Find where the given text appears and provide that cell's center as (X, Y) coordinate. 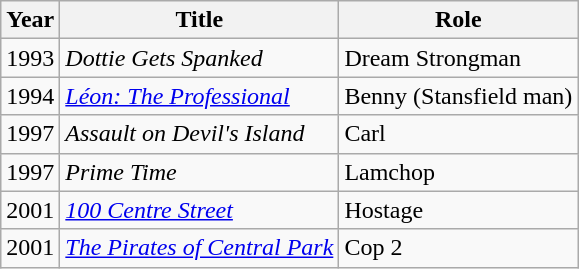
Léon: The Professional (200, 96)
Hostage (458, 210)
Lamchop (458, 172)
Prime Time (200, 172)
1993 (30, 58)
Year (30, 20)
Dottie Gets Spanked (200, 58)
The Pirates of Central Park (200, 248)
Carl (458, 134)
Role (458, 20)
Dream Strongman (458, 58)
100 Centre Street (200, 210)
Cop 2 (458, 248)
1994 (30, 96)
Title (200, 20)
Assault on Devil's Island (200, 134)
Benny (Stansfield man) (458, 96)
